Locate the cell with the specified text and output its [X, Y] center coordinate. 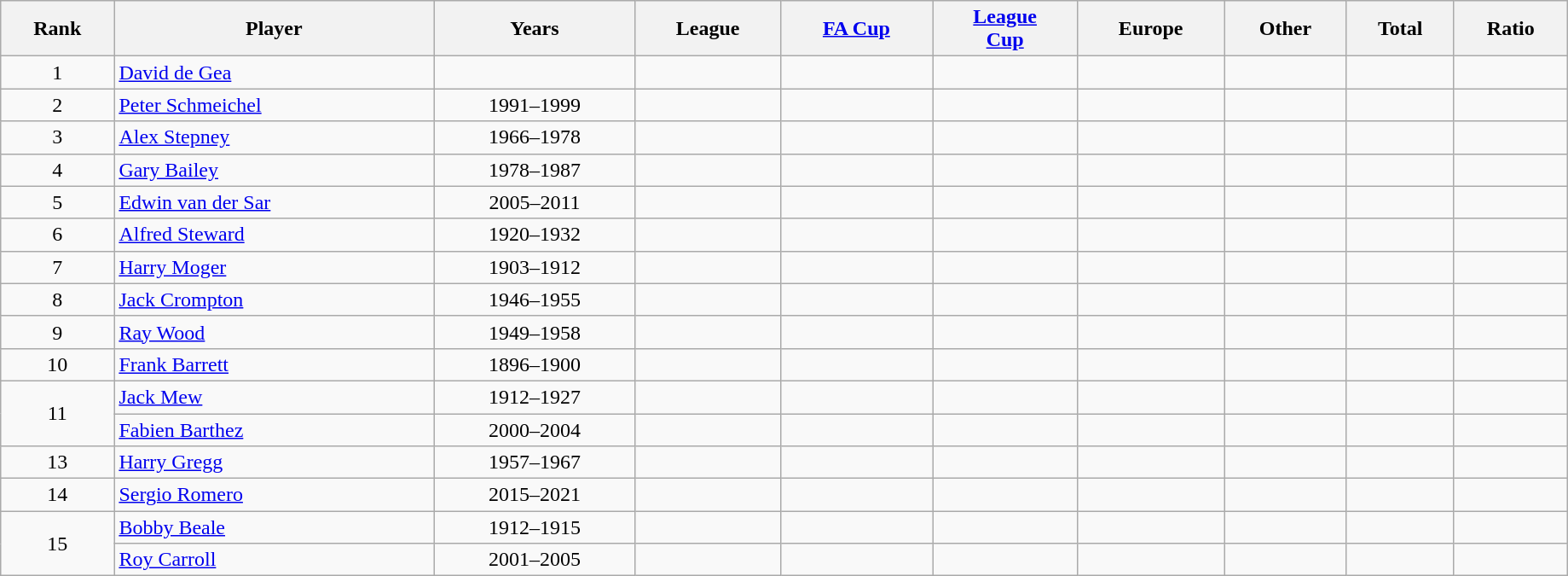
1 [58, 73]
1991–1999 [535, 105]
2005–2011 [535, 202]
Roy Carroll [275, 560]
Ray Wood [275, 332]
1957–1967 [535, 463]
10 [58, 364]
League [708, 29]
2001–2005 [535, 560]
Alex Stepney [275, 137]
9 [58, 332]
Bobby Beale [275, 527]
Total [1400, 29]
Jack Crompton [275, 300]
Alfred Steward [275, 235]
14 [58, 495]
6 [58, 235]
FA Cup [856, 29]
LeagueCup [1005, 29]
2 [58, 105]
Player [275, 29]
Ratio [1511, 29]
Other [1286, 29]
Gary Bailey [275, 170]
1949–1958 [535, 332]
Rank [58, 29]
11 [58, 413]
Fabien Barthez [275, 429]
1946–1955 [535, 300]
David de Gea [275, 73]
Peter Schmeichel [275, 105]
Jack Mew [275, 397]
Sergio Romero [275, 495]
Frank Barrett [275, 364]
1896–1900 [535, 364]
1978–1987 [535, 170]
Edwin van der Sar [275, 202]
1912–1927 [535, 397]
1912–1915 [535, 527]
1920–1932 [535, 235]
Harry Moger [275, 267]
5 [58, 202]
2015–2021 [535, 495]
3 [58, 137]
1966–1978 [535, 137]
8 [58, 300]
Europe [1151, 29]
13 [58, 463]
15 [58, 544]
7 [58, 267]
Years [535, 29]
Harry Gregg [275, 463]
2000–2004 [535, 429]
1903–1912 [535, 267]
4 [58, 170]
